Extract the (x, y) coordinate from the center of the cell holding the provided text.  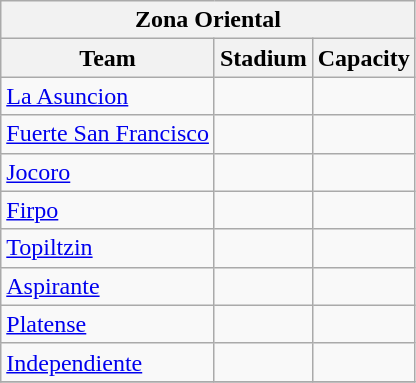
Topiltzin (108, 248)
Platense (108, 324)
La Asuncion (108, 96)
Independiente (108, 362)
Zona Oriental (208, 20)
Stadium (263, 58)
Aspirante (108, 286)
Team (108, 58)
Jocoro (108, 172)
Firpo (108, 210)
Fuerte San Francisco (108, 134)
Capacity (364, 58)
